Capture the cell that displays the provided text and extract its [x, y] central coordinate. 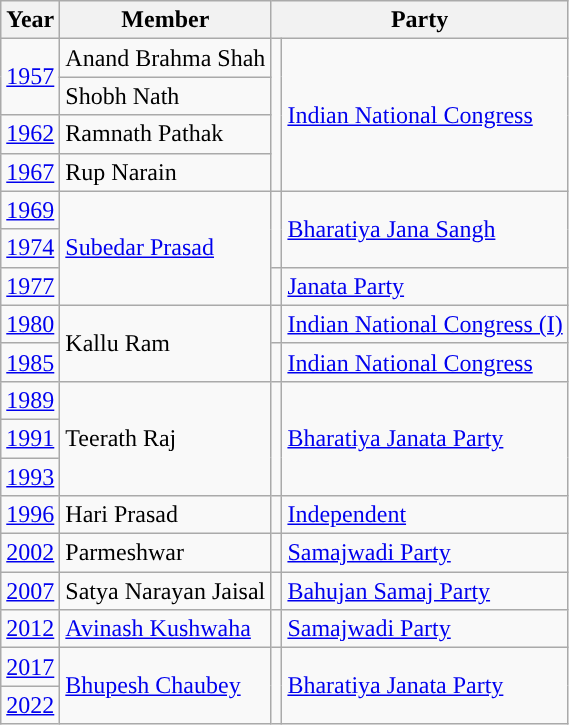
Kallu Ram [166, 343]
Bhupesh Chaubey [166, 686]
1969 [30, 210]
Shobh Nath [166, 96]
Rup Narain [166, 172]
1974 [30, 248]
2017 [30, 667]
2002 [30, 553]
Subedar Prasad [166, 248]
1962 [30, 134]
1991 [30, 438]
Ramnath Pathak [166, 134]
Independent [425, 515]
1996 [30, 515]
1985 [30, 362]
Year [30, 20]
Parmeshwar [166, 553]
Avinash Kushwaha [166, 629]
Bharatiya Jana Sangh [425, 229]
1967 [30, 172]
2022 [30, 705]
Party [420, 20]
1989 [30, 400]
Indian National Congress (I) [425, 324]
1977 [30, 286]
2012 [30, 629]
1993 [30, 477]
1957 [30, 77]
2007 [30, 591]
Satya Narayan Jaisal [166, 591]
Teerath Raj [166, 438]
Bahujan Samaj Party [425, 591]
Anand Brahma Shah [166, 58]
1980 [30, 324]
Member [166, 20]
Hari Prasad [166, 515]
Janata Party [425, 286]
